Determine the (x, y) coordinate at the center of the cell enclosing the given text.  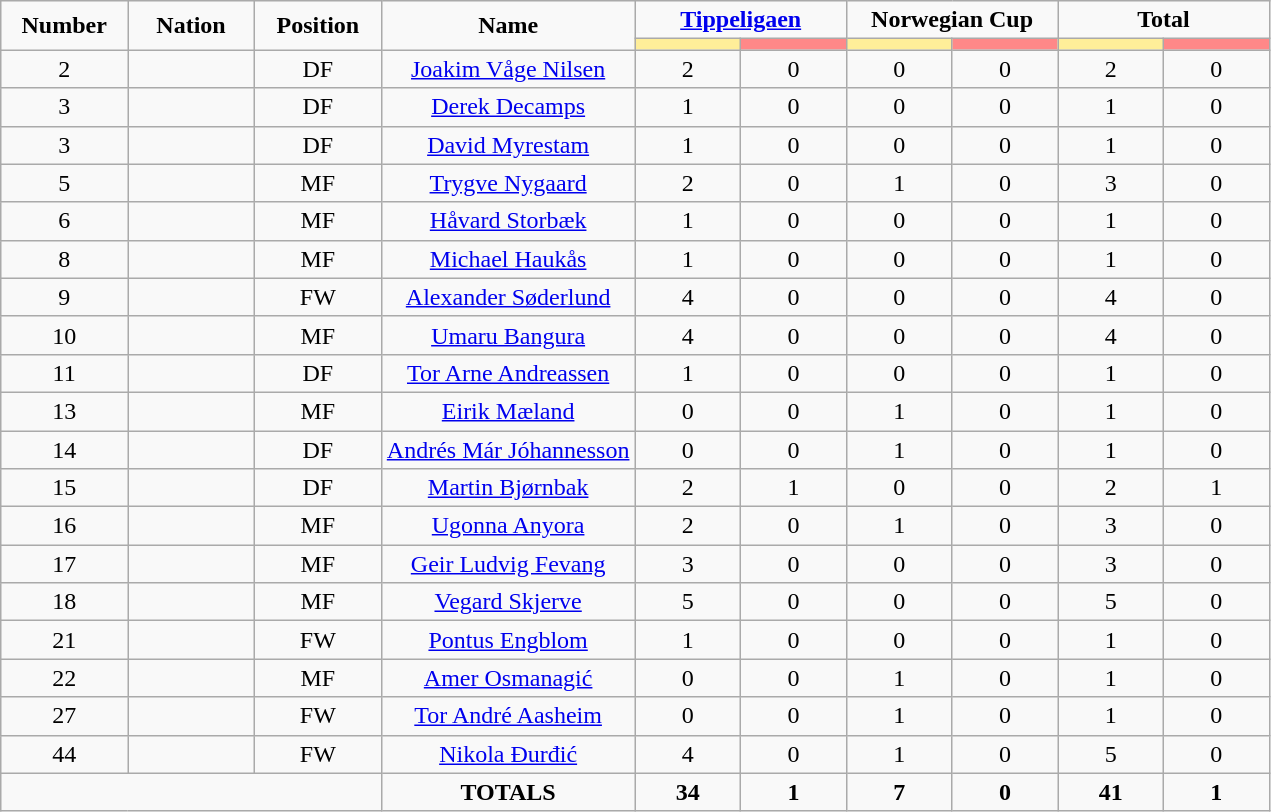
27 (64, 716)
Andrés Már Jóhannesson (508, 449)
14 (64, 449)
Trygve Nygaard (508, 183)
Ugonna Anyora (508, 526)
15 (64, 488)
Tor Arne Andreassen (508, 373)
Geir Ludvig Fevang (508, 564)
44 (64, 754)
Derek Decamps (508, 107)
Total (1164, 20)
16 (64, 526)
Michael Haukås (508, 259)
Norwegian Cup (952, 20)
Håvard Storbæk (508, 221)
Nation (192, 26)
Martin Bjørnbak (508, 488)
8 (64, 259)
10 (64, 335)
Tor André Aasheim (508, 716)
Position (318, 26)
David Myrestam (508, 145)
Name (508, 26)
Number (64, 26)
34 (688, 792)
Eirik Mæland (508, 411)
9 (64, 297)
TOTALS (508, 792)
Alexander Søderlund (508, 297)
Pontus Engblom (508, 640)
18 (64, 602)
7 (899, 792)
Umaru Bangura (508, 335)
22 (64, 678)
Vegard Skjerve (508, 602)
17 (64, 564)
11 (64, 373)
Tippeligaen (740, 20)
Joakim Våge Nilsen (508, 69)
41 (1111, 792)
Amer Osmanagić (508, 678)
Nikola Đurđić (508, 754)
6 (64, 221)
21 (64, 640)
13 (64, 411)
